Capture the cell that displays the provided text and extract its [x, y] central coordinate. 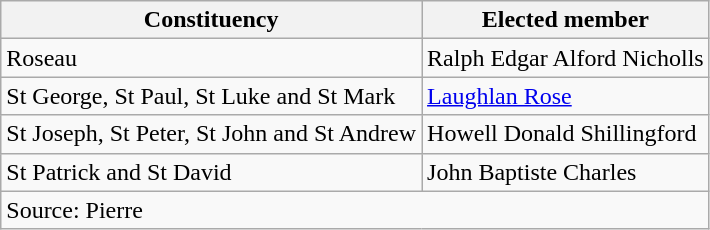
John Baptiste Charles [566, 172]
Laughlan Rose [566, 96]
St George, St Paul, St Luke and St Mark [212, 96]
St Patrick and St David [212, 172]
Ralph Edgar Alford Nicholls [566, 58]
Howell Donald Shillingford [566, 134]
Roseau [212, 58]
Source: Pierre [355, 210]
Elected member [566, 20]
St Joseph, St Peter, St John and St Andrew [212, 134]
Constituency [212, 20]
